Determine the [X, Y] coordinate at the center of the cell enclosing the given text.  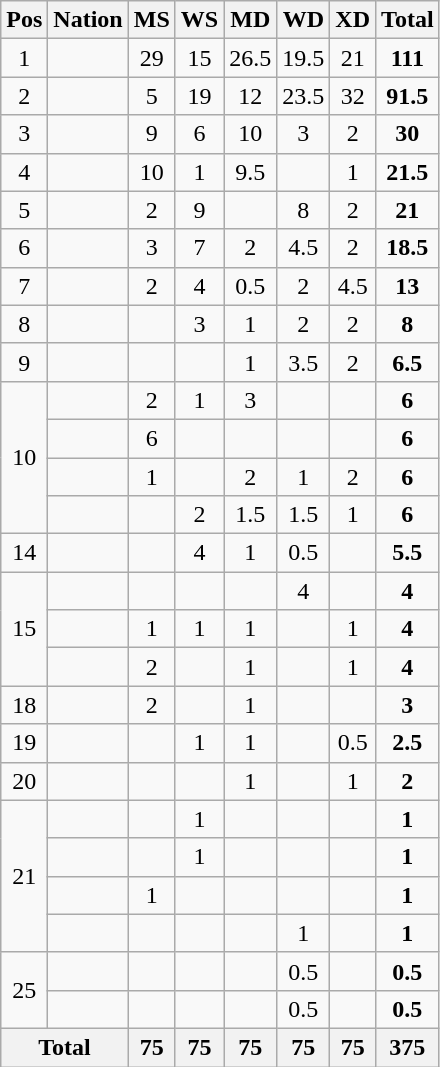
30 [408, 134]
WD [304, 20]
5.5 [408, 553]
WS [199, 20]
23.5 [304, 96]
19.5 [304, 58]
20 [24, 781]
13 [408, 286]
MS [152, 20]
Pos [24, 20]
29 [152, 58]
375 [408, 1047]
6.5 [408, 362]
12 [250, 96]
14 [24, 553]
2.5 [408, 743]
XD [353, 20]
Nation [88, 20]
32 [353, 96]
26.5 [250, 58]
91.5 [408, 96]
25 [24, 990]
21.5 [408, 172]
18.5 [408, 248]
9.5 [250, 172]
111 [408, 58]
MD [250, 20]
18 [24, 705]
3.5 [304, 362]
